Determine the [x, y] coordinate at the center of the cell enclosing the given text.  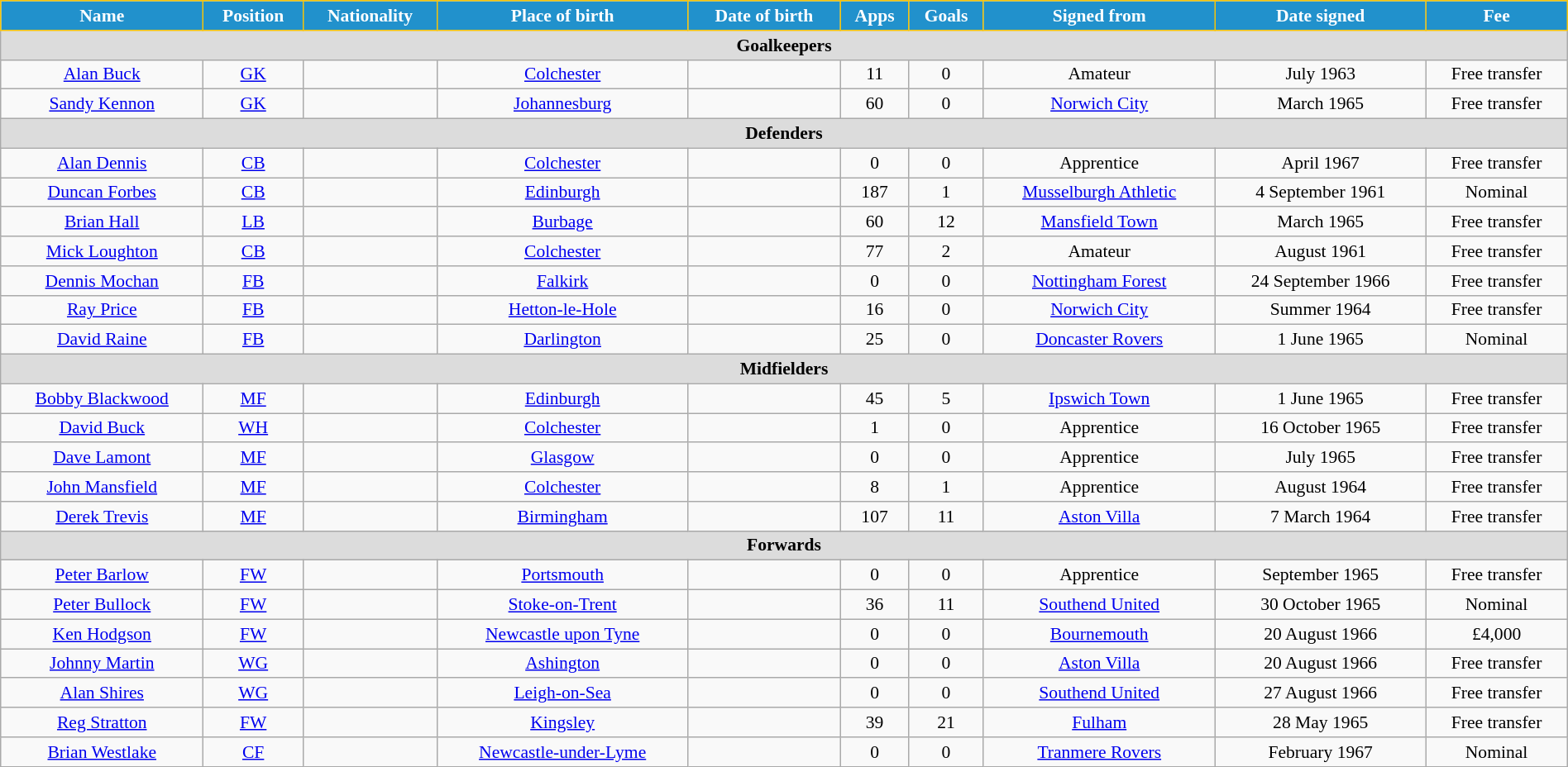
Fee [1497, 16]
John Mansfield [103, 487]
Johannesburg [562, 104]
Sandy Kennon [103, 104]
16 October 1965 [1320, 428]
Glasgow [562, 458]
24 September 1966 [1320, 281]
Bobby Blackwood [103, 398]
4 September 1961 [1320, 193]
Position [253, 16]
Place of birth [562, 16]
July 1965 [1320, 458]
Burbage [562, 222]
27 August 1966 [1320, 693]
Peter Barlow [103, 575]
April 1967 [1320, 163]
Ashington [562, 664]
Hetton-le-Hole [562, 310]
28 May 1965 [1320, 722]
Summer 1964 [1320, 310]
Duncan Forbes [103, 193]
39 [875, 722]
187 [875, 193]
Johnny Martin [103, 664]
Bournemouth [1099, 634]
21 [946, 722]
Mansfield Town [1099, 222]
July 1963 [1320, 74]
Leigh-on-Sea [562, 693]
Stoke-on-Trent [562, 605]
Reg Stratton [103, 722]
Alan Shires [103, 693]
107 [875, 517]
Tranmere Rovers [1099, 752]
Newcastle-under-Lyme [562, 752]
Ipswich Town [1099, 398]
Goalkeepers [784, 45]
7 March 1964 [1320, 517]
Nottingham Forest [1099, 281]
Defenders [784, 134]
Name [103, 16]
Apps [875, 16]
12 [946, 222]
Portsmouth [562, 575]
David Buck [103, 428]
Brian Hall [103, 222]
77 [875, 251]
Ken Hodgson [103, 634]
Nationality [370, 16]
Alan Buck [103, 74]
David Raine [103, 340]
Peter Bullock [103, 605]
Brian Westlake [103, 752]
Musselburgh Athletic [1099, 193]
Signed from [1099, 16]
Alan Dennis [103, 163]
August 1964 [1320, 487]
5 [946, 398]
Newcastle upon Tyne [562, 634]
45 [875, 398]
Birmingham [562, 517]
Kingsley [562, 722]
Midfielders [784, 369]
WH [253, 428]
16 [875, 310]
LB [253, 222]
CF [253, 752]
February 1967 [1320, 752]
2 [946, 251]
25 [875, 340]
September 1965 [1320, 575]
Doncaster Rovers [1099, 340]
Falkirk [562, 281]
Mick Loughton [103, 251]
Darlington [562, 340]
Dennis Mochan [103, 281]
August 1961 [1320, 251]
Derek Trevis [103, 517]
£4,000 [1497, 634]
36 [875, 605]
Ray Price [103, 310]
Fulham [1099, 722]
Date of birth [764, 16]
Forwards [784, 545]
30 October 1965 [1320, 605]
Dave Lamont [103, 458]
Date signed [1320, 16]
Goals [946, 16]
8 [875, 487]
